From the cell containing the given text, extract its center point as (X, Y) coordinate. 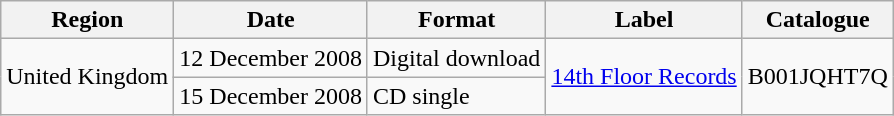
15 December 2008 (271, 96)
14th Floor Records (644, 77)
CD single (456, 96)
Catalogue (818, 20)
United Kingdom (88, 77)
B001JQHT7Q (818, 77)
Format (456, 20)
Date (271, 20)
12 December 2008 (271, 58)
Label (644, 20)
Digital download (456, 58)
Region (88, 20)
